Pinpoint the cell where the given text exists, returning its (X, Y) midpoint coordinate. 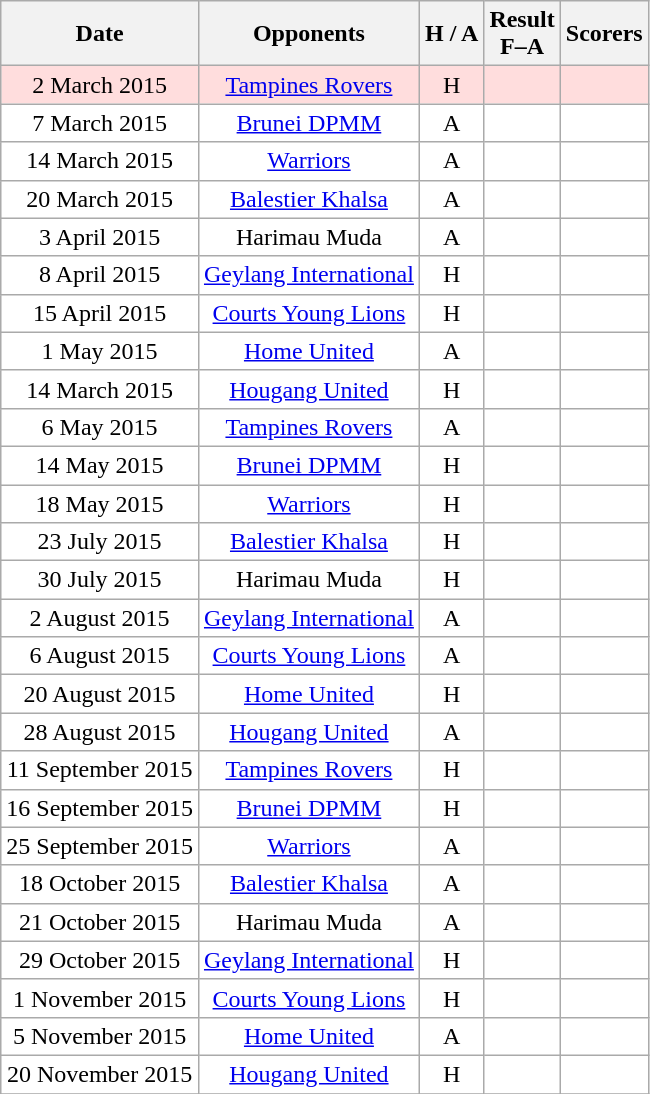
11 September 2015 (100, 770)
18 October 2015 (100, 884)
16 September 2015 (100, 808)
30 July 2015 (100, 580)
20 March 2015 (100, 199)
21 October 2015 (100, 922)
Scorers (604, 34)
Opponents (308, 34)
20 November 2015 (100, 1074)
20 August 2015 (100, 694)
23 July 2015 (100, 542)
1 November 2015 (100, 998)
8 April 2015 (100, 275)
6 May 2015 (100, 427)
5 November 2015 (100, 1036)
15 April 2015 (100, 313)
2 August 2015 (100, 618)
1 May 2015 (100, 351)
14 May 2015 (100, 465)
3 April 2015 (100, 237)
25 September 2015 (100, 846)
ResultF–A (522, 34)
Date (100, 34)
2 March 2015 (100, 85)
29 October 2015 (100, 960)
7 March 2015 (100, 123)
18 May 2015 (100, 503)
6 August 2015 (100, 656)
H / A (451, 34)
28 August 2015 (100, 732)
